Provide the (x, y) coordinate of the cell's center where the given text is located.  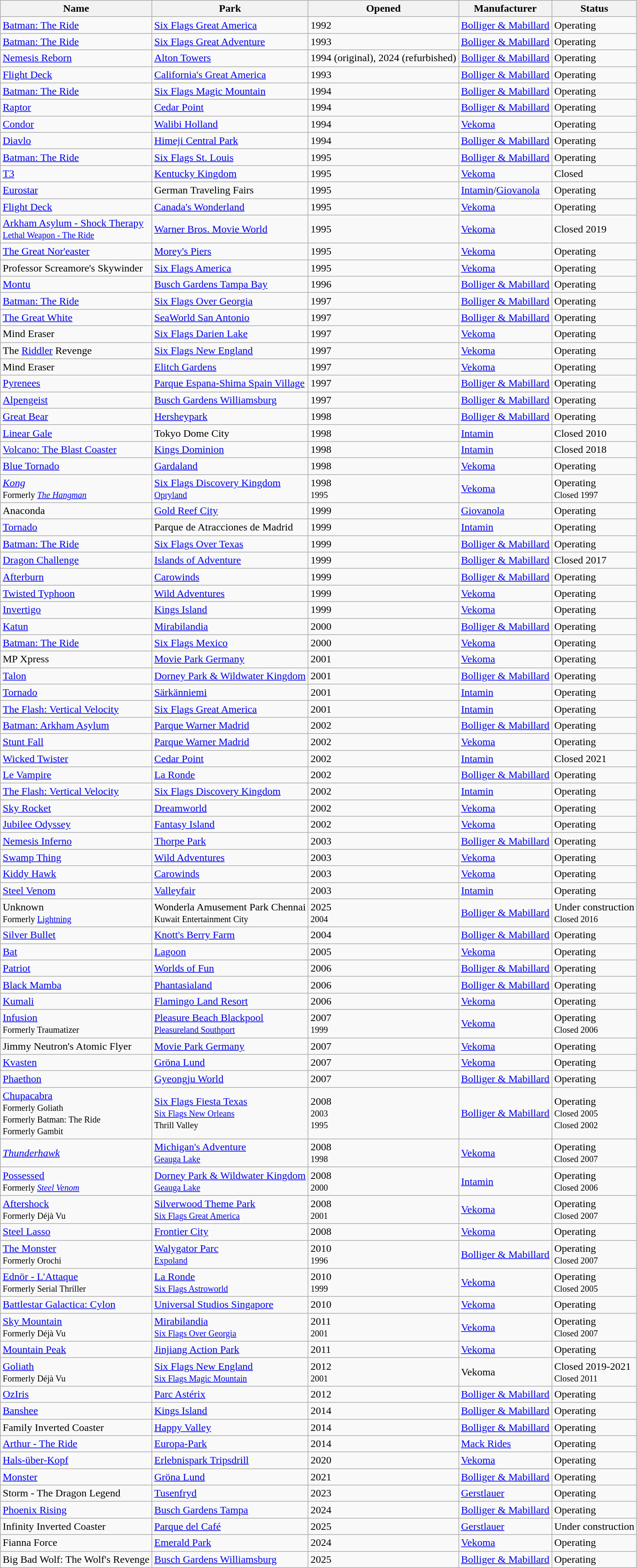
Jimmy Neutron's Atomic Flyer (76, 1046)
Six Flags Discovery Kingdom (230, 792)
Monster (76, 1477)
Valleyfair (230, 890)
GoliathFormerly Déjà Vu (76, 1372)
Swamp Thing (76, 858)
ChupacabraFormerly GoliathFormerly Batman: The RideFormerly Gambit (76, 1113)
Happy Valley (230, 1427)
2012 (383, 1394)
Walygator ParcExpoland (230, 1254)
Parc Astérix (230, 1394)
2020 (383, 1460)
Michigan's AdventureGeauga Lake (230, 1153)
InfusionFormerly Traumatizer (76, 1024)
Professor Screamore's Skywinder (76, 268)
Gardaland (230, 466)
Silverwood Theme Park Six Flags Great America (230, 1209)
2004 (383, 935)
The Riddler Revenge (76, 350)
Mountain Peak (76, 1349)
Status (595, 9)
Busch Gardens Tampa (230, 1510)
Knott's Berry Farm (230, 935)
Diavlo (76, 141)
Steel Venom (76, 890)
Elitch Gardens (230, 367)
Wicked Twister (76, 759)
Six Flags St. Louis (230, 157)
Pyrenees (76, 383)
Giovanola (506, 511)
Arthur - The Ride (76, 1444)
Park (230, 9)
Nemesis Inferno (76, 841)
KongFormerly The Hangman (76, 488)
Jinjiang Action Park (230, 1349)
Anaconda (76, 511)
Afterburn (76, 577)
Six Flags Darien Lake (230, 334)
Silver Bullet (76, 935)
Closed (595, 173)
Arkham Asylum - Shock TherapyLethal Weapon - The Ride (76, 229)
Gold Reef City (230, 511)
MP Xpress (76, 659)
Worlds of Fun (230, 968)
Islands of Adventure (230, 560)
Katun (76, 626)
Unknown Formerly Lightning (76, 913)
Fantasy Island (230, 825)
Morey's Piers (230, 252)
Closed 2019-2021 Closed 2011 (595, 1372)
Alton Towers (230, 58)
PossessedFormerly Steel Venom (76, 1182)
Parque Espana-Shima Spain Village (230, 383)
Dragon Challenge (76, 560)
Six Flags America (230, 268)
1996 (383, 285)
Big Bad Wolf: The Wolf's Revenge (76, 1559)
Thunderhawk (76, 1153)
Sky MountainFormerly Déjà Vu (76, 1327)
Tokyo Dome City (230, 433)
Bat (76, 952)
Under construction (595, 1526)
20122001 (383, 1372)
Raptor (76, 108)
Infinity Inverted Coaster (76, 1526)
Dorney Park & Wildwater Kingdom (230, 676)
Condor (76, 124)
Six Flags New England Six Flags Magic Mountain (230, 1372)
20101999 (383, 1282)
Kvasten (76, 1063)
Volcano: The Blast Coaster (76, 449)
Pleasure Beach BlackpoolPleasureland Southport (230, 1024)
Mirabilandia Six Flags Over Georgia (230, 1327)
Dreamworld (230, 808)
Under construction Closed 2016 (595, 913)
Ednör - L'AttaqueFormerly Serial Thriller (76, 1282)
Lagoon (230, 952)
Banshee (76, 1411)
Thorpe Park (230, 841)
1992 (383, 25)
Hals-über-Kopf (76, 1460)
Eurostar (76, 190)
20082001 (383, 1209)
Le Vampire (76, 775)
T3 (76, 173)
19981995 (383, 488)
Blue Tornado (76, 466)
Kumali (76, 1001)
2011 (383, 1349)
OperatingClosed 2005Closed 2002 (595, 1113)
20082000 (383, 1182)
Manufacturer (506, 9)
Closed 2019 (595, 229)
Closed 2021 (595, 759)
Flamingo Land Resort (230, 1001)
Six Flags New England (230, 350)
Six Flags Great Adventure (230, 42)
Alpengeist (76, 400)
Batman: Arkham Asylum (76, 725)
Phoenix Rising (76, 1510)
Family Inverted Coaster (76, 1427)
Kings Dominion (230, 449)
Tusenfryd (230, 1493)
Battlestar Galactica: Cylon (76, 1305)
Wonderla Amusement Park Chennai Kuwait Entertainment City (230, 913)
Busch Gardens Tampa Bay (230, 285)
SeaWorld San Antonio (230, 318)
20081998 (383, 1153)
1994 (original), 2024 (refurbished) (383, 58)
OzIris (76, 1394)
2021 (383, 1477)
Black Mamba (76, 985)
Universal Studios Singapore (230, 1305)
Dorney Park & Wildwater KingdomGeauga Lake (230, 1182)
Name (76, 9)
2025 2004 (383, 913)
La Ronde (230, 775)
20112001 (383, 1327)
Särkänniemi (230, 692)
Mack Rides (506, 1444)
2010 (383, 1305)
Intamin/Giovanola (506, 190)
Parque del Café (230, 1526)
The Great White (76, 318)
2005 (383, 952)
Great Bear (76, 416)
Steel Lasso (76, 1232)
The MonsterFormerly Orochi (76, 1254)
Six Flags Over Georgia (230, 301)
Nemesis Reborn (76, 58)
Twisted Typhoon (76, 593)
Stunt Fall (76, 742)
20101996 (383, 1254)
Walibi Holland (230, 124)
Invertigo (76, 610)
Warner Bros. Movie World (230, 229)
Jubilee Odyssey (76, 825)
Six Flags Magic Mountain (230, 91)
Six Flags Mexico (230, 643)
Talon (76, 676)
Closed 2017 (595, 560)
2023 (383, 1493)
Phantasialand (230, 985)
Europa-Park (230, 1444)
Closed 2018 (595, 449)
Kiddy Hawk (76, 874)
Hersheypark (230, 416)
Emerald Park (230, 1543)
La RondeSix Flags Astroworld (230, 1282)
California's Great America (230, 75)
Closed 2010 (595, 433)
Six Flags Fiesta TexasSix Flags New OrleansThrill Valley (230, 1113)
Gyeongju World (230, 1079)
OperatingClosed 1997 (595, 488)
Sky Rocket (76, 808)
Phaethon (76, 1079)
German Traveling Fairs (230, 190)
Linear Gale (76, 433)
2008 (383, 1232)
Fianna Force (76, 1543)
Storm - The Dragon Legend (76, 1493)
Six Flags Over Texas (230, 544)
200820031995 (383, 1113)
Montu (76, 285)
Six Flags Discovery KingdomOpryland (230, 488)
Opened (383, 9)
Mirabilandia (230, 626)
Himeji Central Park (230, 141)
The Great Nor'easter (76, 252)
Operating Closed 2005 (595, 1282)
Canada's Wonderland (230, 207)
Frontier City (230, 1232)
20071999 (383, 1024)
Erlebnispark Tripsdrill (230, 1460)
Kentucky Kingdom (230, 173)
Parque de Atracciones de Madrid (230, 527)
AftershockFormerly Déjà Vu (76, 1209)
Patriot (76, 968)
